Detect which cell encompasses the target text, then output its [x, y] center coordinate. 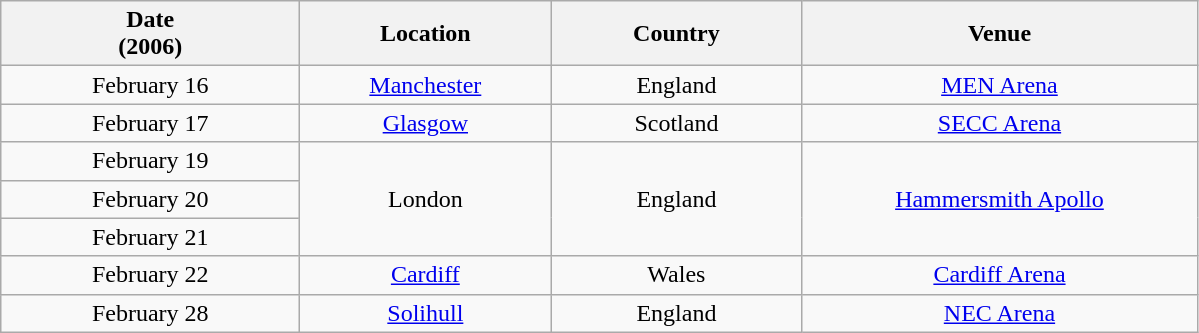
MEN Arena [1000, 85]
February 20 [150, 199]
February 19 [150, 161]
Location [426, 34]
SECC Arena [1000, 123]
February 28 [150, 313]
Cardiff [426, 275]
Glasgow [426, 123]
Date(2006) [150, 34]
February 16 [150, 85]
February 21 [150, 237]
Country [676, 34]
Wales [676, 275]
Venue [1000, 34]
NEC Arena [1000, 313]
Hammersmith Apollo [1000, 199]
February 22 [150, 275]
February 17 [150, 123]
Manchester [426, 85]
Cardiff Arena [1000, 275]
Solihull [426, 313]
Scotland [676, 123]
London [426, 199]
